Capture the cell that displays the provided text and extract its [X, Y] central coordinate. 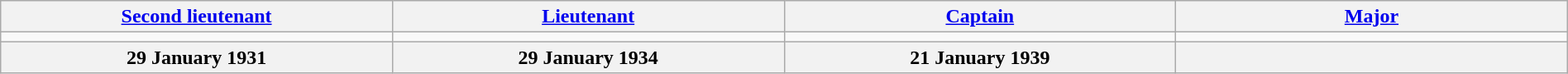
Lieutenant [588, 17]
29 January 1931 [197, 57]
Captain [980, 17]
21 January 1939 [980, 57]
Second lieutenant [197, 17]
Major [1372, 17]
29 January 1934 [588, 57]
